Locate the cell with the specified text and output its (X, Y) center coordinate. 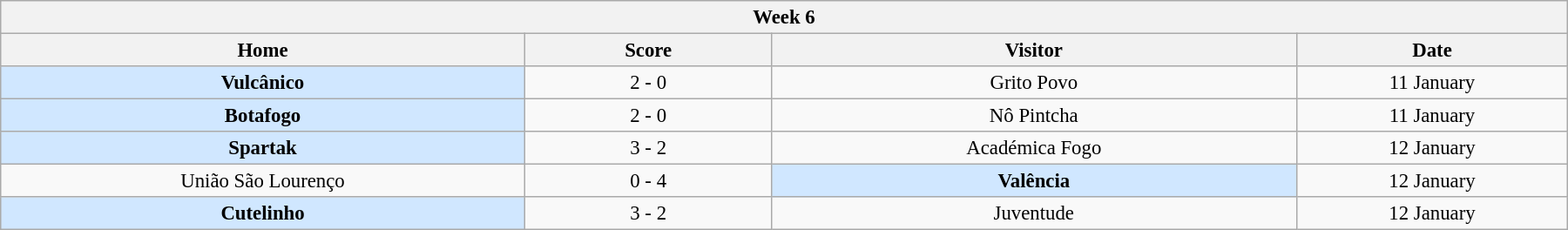
União São Lourenço (263, 181)
Nô Pintcha (1033, 116)
Visitor (1033, 51)
Week 6 (784, 17)
Valência (1033, 181)
Home (263, 51)
Spartak (263, 148)
0 - 4 (648, 181)
Grito Povo (1033, 83)
Botafogo (263, 116)
Vulcânico (263, 83)
Date (1432, 51)
Académica Fogo (1033, 148)
Cutelinho (263, 213)
Juventude (1033, 213)
Score (648, 51)
